Detect which cell encompasses the target text, then output its [x, y] center coordinate. 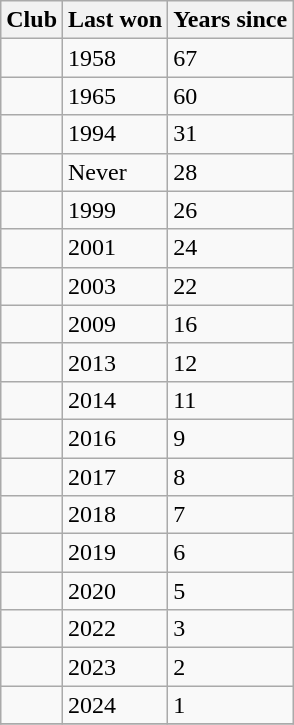
11 [230, 400]
2020 [116, 591]
60 [230, 96]
9 [230, 438]
1 [230, 705]
Years since [230, 20]
Last won [116, 20]
1994 [116, 134]
3 [230, 629]
2 [230, 667]
28 [230, 172]
2022 [116, 629]
Never [116, 172]
5 [230, 591]
2009 [116, 324]
1958 [116, 58]
2014 [116, 400]
2017 [116, 477]
31 [230, 134]
2018 [116, 515]
2016 [116, 438]
2003 [116, 286]
16 [230, 324]
1965 [116, 96]
67 [230, 58]
24 [230, 248]
2013 [116, 362]
2001 [116, 248]
7 [230, 515]
22 [230, 286]
Club [32, 20]
1999 [116, 210]
6 [230, 553]
2024 [116, 705]
12 [230, 362]
26 [230, 210]
2023 [116, 667]
8 [230, 477]
2019 [116, 553]
